Extract the (X, Y) coordinate from the center of the cell holding the provided text.  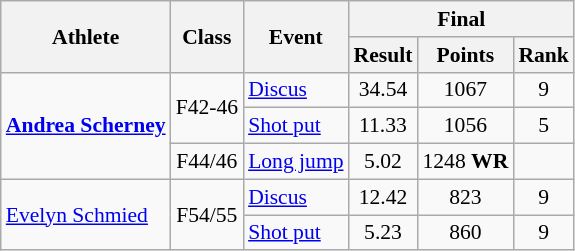
12.42 (384, 197)
11.33 (384, 126)
860 (465, 233)
Long jump (296, 162)
5.23 (384, 233)
Final (462, 19)
5 (544, 126)
Class (207, 36)
1067 (465, 90)
Rank (544, 55)
F54/55 (207, 214)
F42-46 (207, 108)
Points (465, 55)
1248 WR (465, 162)
F44/46 (207, 162)
1056 (465, 126)
823 (465, 197)
Evelyn Schmied (86, 214)
Andrea Scherney (86, 126)
Event (296, 36)
5.02 (384, 162)
34.54 (384, 90)
Athlete (86, 36)
Result (384, 55)
